Determine the (x, y) coordinate at the center of the cell enclosing the given text.  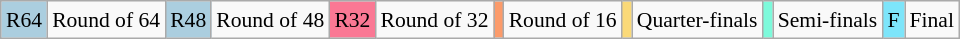
F (893, 20)
Final (932, 20)
Round of 16 (563, 20)
R32 (352, 20)
Round of 32 (434, 20)
R48 (188, 20)
Round of 64 (106, 20)
Round of 48 (270, 20)
Quarter-finals (698, 20)
R64 (24, 20)
Semi-finals (828, 20)
